Scan for the cell matching the given text and deliver its (x, y) coordinate at center. 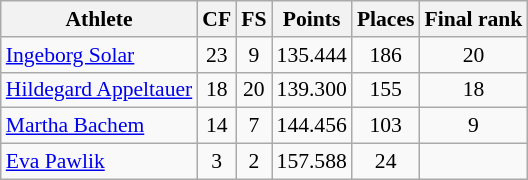
Ingeborg Solar (100, 55)
144.456 (312, 126)
14 (216, 126)
2 (254, 162)
7 (254, 126)
23 (216, 55)
157.588 (312, 162)
24 (386, 162)
Martha Bachem (100, 126)
Hildegard Appeltauer (100, 90)
Places (386, 19)
CF (216, 19)
Final rank (473, 19)
186 (386, 55)
135.444 (312, 55)
Points (312, 19)
139.300 (312, 90)
3 (216, 162)
155 (386, 90)
Eva Pawlik (100, 162)
Athlete (100, 19)
FS (254, 19)
103 (386, 126)
